Return [X, Y] of the center of cell containing provided text 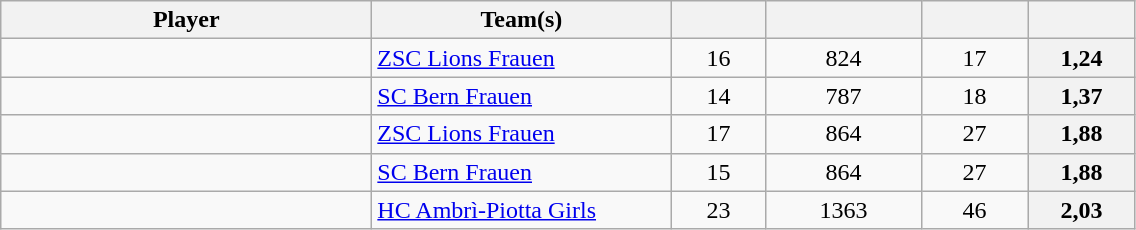
1,37 [1082, 96]
15 [718, 172]
Player [186, 20]
824 [844, 58]
46 [974, 210]
1,24 [1082, 58]
23 [718, 210]
HC Ambrì-Piotta Girls [522, 210]
1363 [844, 210]
14 [718, 96]
18 [974, 96]
787 [844, 96]
2,03 [1082, 210]
16 [718, 58]
Team(s) [522, 20]
